Output the (x, y) coordinate of the center of the cell containing the given text.  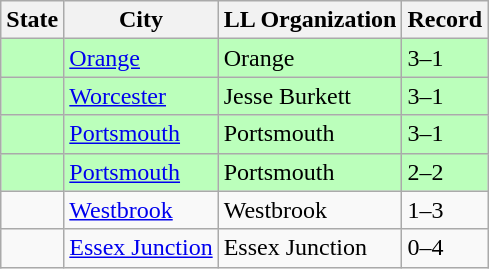
Record (445, 20)
City (141, 20)
Worcester (141, 96)
2–2 (445, 172)
1–3 (445, 210)
State (32, 20)
0–4 (445, 248)
Jesse Burkett (310, 96)
LL Organization (310, 20)
